Search for the cell housing the specified text and yield its (x, y) center coordinate. 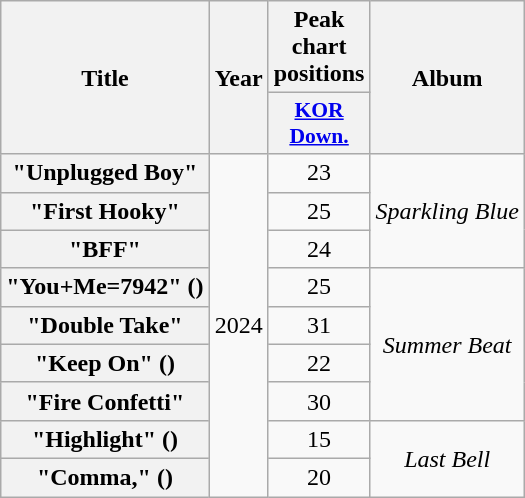
Title (105, 78)
"Double Take" (105, 325)
Summer Beat (447, 344)
22 (319, 363)
"Keep On" () (105, 363)
"Highlight" () (105, 439)
"BFF" (105, 249)
Sparkling Blue (447, 211)
Peak chart positions (319, 47)
"Comma," () (105, 477)
15 (319, 439)
Year (238, 78)
20 (319, 477)
"You+Me=7942" () (105, 287)
23 (319, 173)
Album (447, 78)
"Fire Confetti" (105, 401)
"First Hooky" (105, 211)
31 (319, 325)
24 (319, 249)
2024 (238, 326)
30 (319, 401)
KOR Down. (319, 124)
Last Bell (447, 458)
"Unplugged Boy" (105, 173)
